From the cell containing the given text, extract its center point as (X, Y) coordinate. 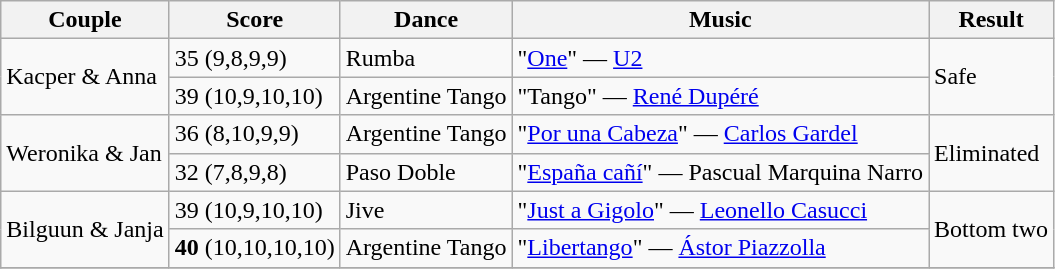
Score (254, 20)
Weronika & Jan (85, 153)
Safe (992, 77)
"Por una Cabeza" — Carlos Gardel (720, 134)
"Just a Gigolo" — Leonello Casucci (720, 210)
"Libertango" — Ástor Piazzolla (720, 248)
Bilguun & Janja (85, 229)
Bottom two (992, 229)
Eliminated (992, 153)
32 (7,8,9,8) (254, 172)
Paso Doble (426, 172)
"One" — U2 (720, 58)
Couple (85, 20)
Rumba (426, 58)
Jive (426, 210)
Result (992, 20)
35 (9,8,9,9) (254, 58)
Kacper & Anna (85, 77)
36 (8,10,9,9) (254, 134)
40 (10,10,10,10) (254, 248)
"España cañí" — Pascual Marquina Narro (720, 172)
Music (720, 20)
Dance (426, 20)
"Tango" — René Dupéré (720, 96)
